Determine the (X, Y) coordinate at the center of the cell enclosing the given text.  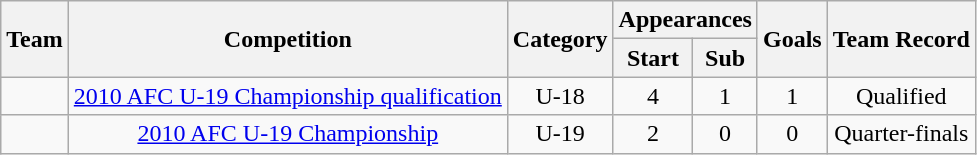
Start (653, 58)
Goals (792, 39)
Sub (726, 58)
Team (35, 39)
Quarter-finals (901, 134)
Team Record (901, 39)
2010 AFC U-19 Championship (288, 134)
4 (653, 96)
U-18 (560, 96)
U-19 (560, 134)
Appearances (685, 20)
Competition (288, 39)
2010 AFC U-19 Championship qualification (288, 96)
2 (653, 134)
Qualified (901, 96)
Category (560, 39)
